Search for the cell housing the specified text and yield its (x, y) center coordinate. 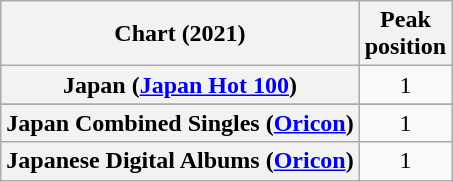
Japan Combined Singles (Oricon) (180, 123)
Japan (Japan Hot 100) (180, 85)
Japanese Digital Albums (Oricon) (180, 161)
Peakposition (405, 34)
Chart (2021) (180, 34)
